Return the (X, Y) coordinate for the center point of the cell that contains the specified text.  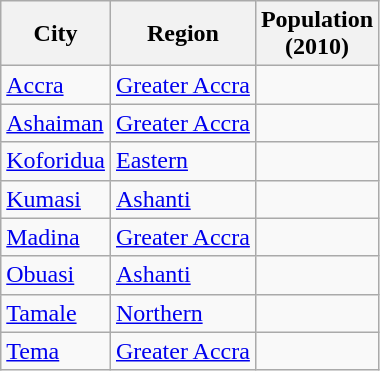
Northern (182, 313)
Ashaiman (56, 123)
City (56, 34)
Tema (56, 351)
Region (182, 34)
Madina (56, 237)
Tamale (56, 313)
Accra (56, 85)
Obuasi (56, 275)
Koforidua (56, 161)
Kumasi (56, 199)
Population(2010) (316, 34)
Eastern (182, 161)
